From the cell containing the given text, extract its center point as [x, y] coordinate. 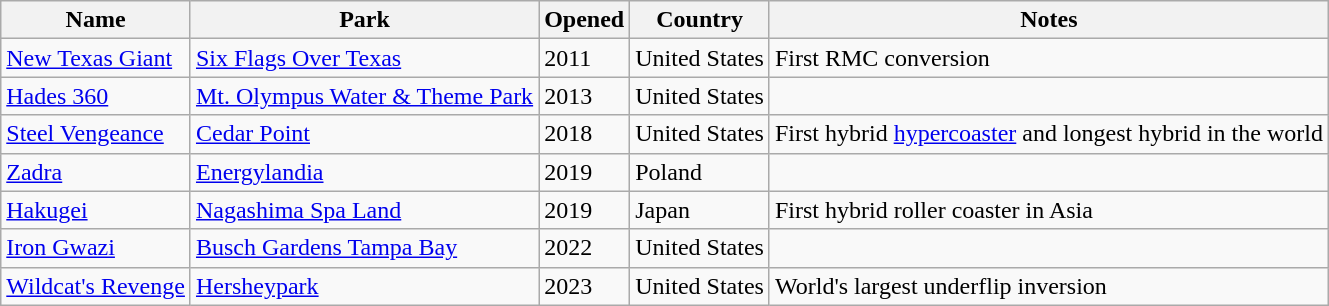
Busch Gardens Tampa Bay [364, 248]
Energylandia [364, 172]
2018 [584, 134]
Notes [1048, 20]
Opened [584, 20]
First hybrid hypercoaster and longest hybrid in the world [1048, 134]
2023 [584, 286]
Park [364, 20]
First hybrid roller coaster in Asia [1048, 210]
Wildcat's Revenge [96, 286]
Nagashima Spa Land [364, 210]
2011 [584, 58]
Iron Gwazi [96, 248]
Hades 360 [96, 96]
Cedar Point [364, 134]
2013 [584, 96]
World's largest underflip inversion [1048, 286]
Country [700, 20]
Steel Vengeance [96, 134]
Hakugei [96, 210]
Zadra [96, 172]
New Texas Giant [96, 58]
Hersheypark [364, 286]
Mt. Olympus Water & Theme Park [364, 96]
First RMC conversion [1048, 58]
Japan [700, 210]
Six Flags Over Texas [364, 58]
Poland [700, 172]
2022 [584, 248]
Name [96, 20]
